From the cell containing the given text, extract its center point as (x, y) coordinate. 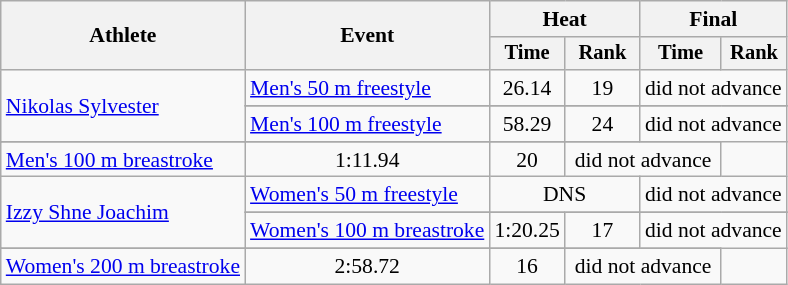
Final (714, 19)
Heat (564, 19)
DNS (564, 195)
Nikolas Sylvester (123, 106)
1:11.94 (367, 160)
Women's 50 m freestyle (367, 195)
1:20.25 (526, 231)
Men's 100 m freestyle (367, 124)
19 (602, 88)
Women's 200 m breastroke (123, 267)
2:58.72 (367, 267)
16 (526, 267)
Men's 100 m breastroke (123, 160)
58.29 (526, 124)
24 (602, 124)
Event (367, 36)
17 (602, 231)
Izzy Shne Joachim (123, 212)
26.14 (526, 88)
Athlete (123, 36)
Men's 50 m freestyle (367, 88)
Women's 100 m breastroke (367, 231)
20 (526, 160)
